Return [X, Y] of the center of cell containing provided text 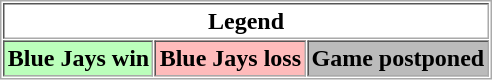
Legend [246, 21]
Blue Jays loss [230, 58]
Game postponed [398, 58]
Blue Jays win [78, 58]
